Determine the (x, y) coordinate at the center of the cell enclosing the given text.  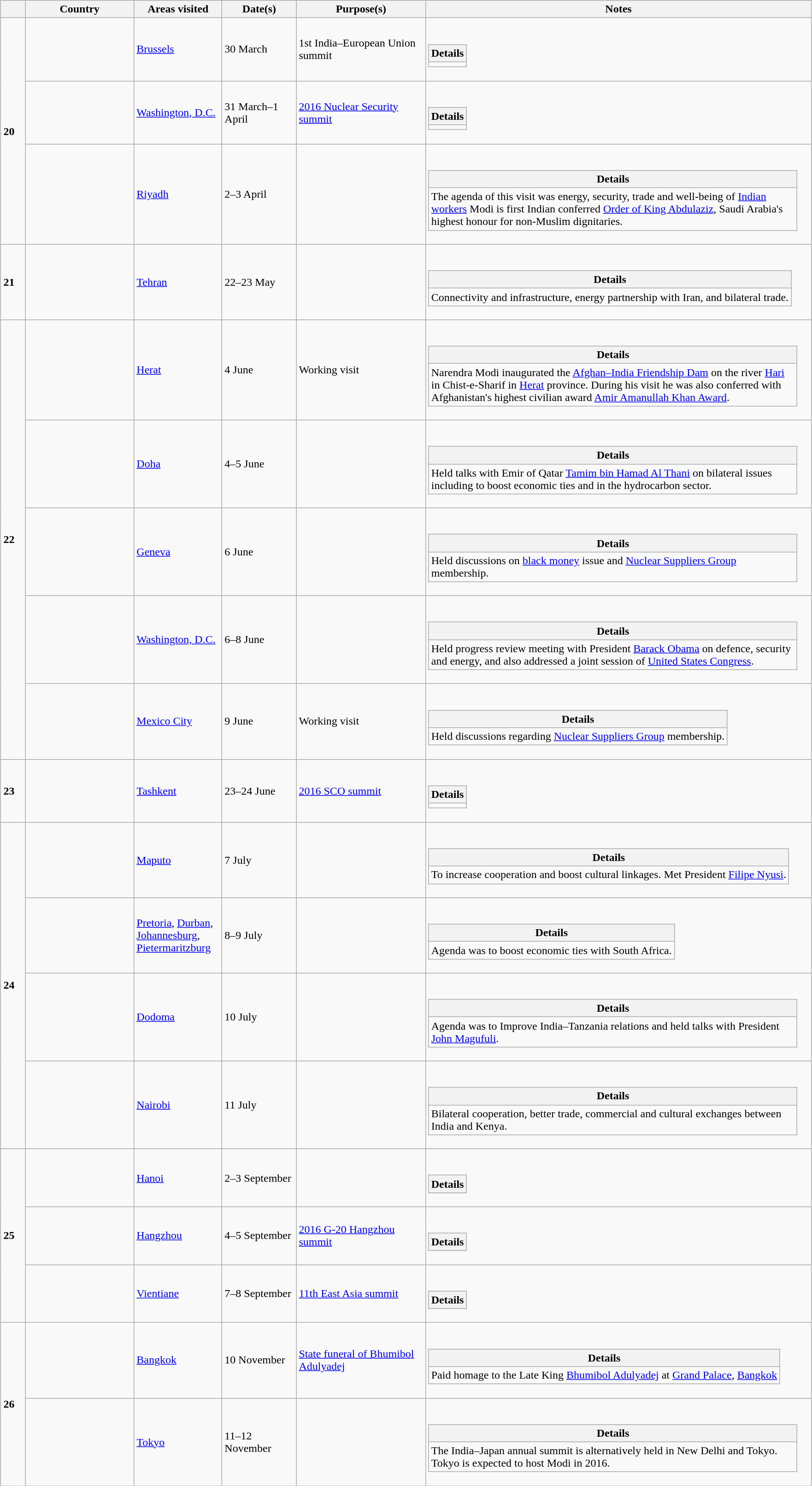
21 (13, 282)
Purpose(s) (361, 9)
Date(s) (259, 9)
Riyadh (178, 194)
Details To increase cooperation and boost cultural linkages. Met President Filipe Nyusi. (618, 860)
26 (13, 1404)
Held discussions regarding Nuclear Suppliers Group membership. (578, 737)
Brussels (178, 50)
Details Held discussions regarding Nuclear Suppliers Group membership. (618, 721)
Doha (178, 464)
11th East Asia summit (361, 1294)
23 (13, 791)
Maputo (178, 860)
Details Agenda was to boost economic ties with South Africa. (618, 935)
Geneva (178, 552)
6–8 June (259, 640)
8–9 July (259, 935)
Agenda was to Improve India–Tanzania relations and held talks with President John Magufuli. (613, 1032)
22 (13, 539)
Details Agenda was to Improve India–Tanzania relations and held talks with President John Magufuli. (618, 1017)
2016 Nuclear Security summit (361, 112)
Hanoi (178, 1178)
4–5 June (259, 464)
Herat (178, 370)
Country (80, 9)
Tehran (178, 282)
2016 SCO summit (361, 791)
Notes (618, 9)
30 March (259, 50)
Details Paid homage to the Late King Bhumibol Adulyadej at Grand Palace, Bangkok (618, 1360)
Areas visited (178, 9)
Dodoma (178, 1017)
10 November (259, 1360)
Agenda was to boost economic ties with South Africa. (551, 950)
Bilateral cooperation, better trade, commercial and cultural exchanges between India and Kenya. (613, 1120)
25 (13, 1235)
Tashkent (178, 791)
9 June (259, 721)
Mexico City (178, 721)
23–24 June (259, 791)
Details Held discussions on black money issue and Nuclear Suppliers Group membership. (618, 552)
Paid homage to the Late King Bhumibol Adulyadej at Grand Palace, Bangkok (604, 1375)
Vientiane (178, 1294)
State funeral of Bhumibol Adulyadej (361, 1360)
31 March–1 April (259, 112)
22–23 May (259, 282)
11–12 November (259, 1442)
24 (13, 985)
20 (13, 131)
Bangkok (178, 1360)
The India–Japan annual summit is alternatively held in New Delhi and Tokyo. Tokyo is expected to host Modi in 2016. (613, 1457)
10 July (259, 1017)
Details Connectivity and infrastructure, energy partnership with Iran, and bilateral trade. (618, 282)
2–3 September (259, 1178)
Held talks with Emir of Qatar Tamim bin Hamad Al Thani on bilateral issues including to boost economic ties and in the hydrocarbon sector. (613, 479)
To increase cooperation and boost cultural linkages. Met President Filipe Nyusi. (608, 875)
7 July (259, 860)
2–3 April (259, 194)
Tokyo (178, 1442)
4–5 September (259, 1236)
1st India–European Union summit (361, 50)
Details The India–Japan annual summit is alternatively held in New Delhi and Tokyo. Tokyo is expected to host Modi in 2016. (618, 1442)
Connectivity and infrastructure, energy partnership with Iran, and bilateral trade. (610, 297)
7–8 September (259, 1294)
Hangzhou (178, 1236)
Details Bilateral cooperation, better trade, commercial and cultural exchanges between India and Kenya. (618, 1105)
2016 G-20 Hangzhou summit (361, 1236)
6 June (259, 552)
4 June (259, 370)
11 July (259, 1105)
Details Held talks with Emir of Qatar Tamim bin Hamad Al Thani on bilateral issues including to boost economic ties and in the hydrocarbon sector. (618, 464)
Held discussions on black money issue and Nuclear Suppliers Group membership. (613, 567)
Nairobi (178, 1105)
Pretoria, Durban, Johannesburg, Pietermaritzburg (178, 935)
